Provide the [X, Y] coordinate of the cell's center where the given text is located.  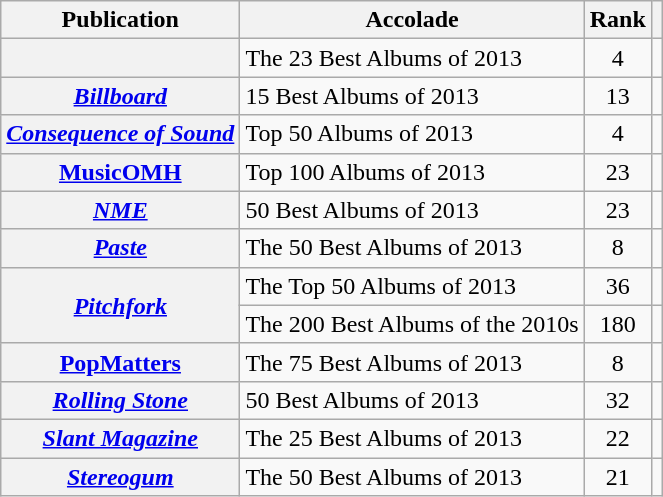
The 25 Best Albums of 2013 [412, 438]
Consequence of Sound [120, 134]
Accolade [412, 20]
The 23 Best Albums of 2013 [412, 58]
PopMatters [120, 362]
The 75 Best Albums of 2013 [412, 362]
Top 50 Albums of 2013 [412, 134]
The 200 Best Albums of the 2010s [412, 324]
Rank [618, 20]
Rolling Stone [120, 400]
22 [618, 438]
13 [618, 96]
Publication [120, 20]
180 [618, 324]
21 [618, 477]
NME [120, 210]
MusicOMH [120, 172]
36 [618, 286]
Pitchfork [120, 305]
15 Best Albums of 2013 [412, 96]
Top 100 Albums of 2013 [412, 172]
Slant Magazine [120, 438]
Billboard [120, 96]
The Top 50 Albums of 2013 [412, 286]
Stereogum [120, 477]
32 [618, 400]
Paste [120, 248]
